Provide the [X, Y] coordinate of the cell's center where the given text is located.  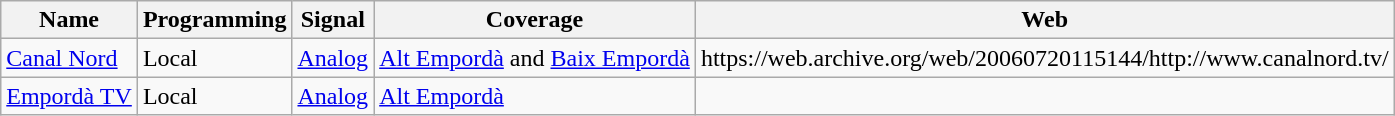
Canal Nord [70, 58]
Web [1044, 20]
Name [70, 20]
Programming [214, 20]
Alt Empordà [535, 96]
Signal [333, 20]
Coverage [535, 20]
https://web.archive.org/web/20060720115144/http://www.canalnord.tv/ [1044, 58]
Alt Empordà and Baix Empordà [535, 58]
Empordà TV [70, 96]
